Determine the (X, Y) coordinate at the center of the cell enclosing the given text.  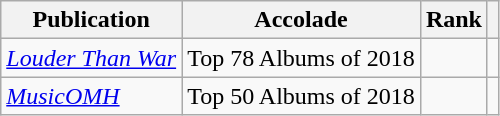
MusicOMH (92, 96)
Rank (454, 20)
Top 78 Albums of 2018 (302, 58)
Louder Than War (92, 58)
Accolade (302, 20)
Top 50 Albums of 2018 (302, 96)
Publication (92, 20)
